From the cell containing the given text, extract its center point as [X, Y] coordinate. 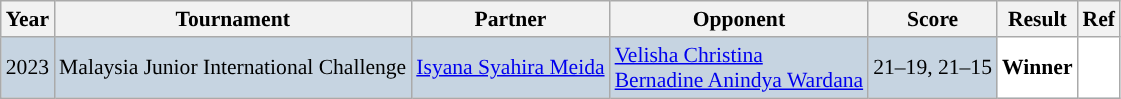
Velisha Christina Bernadine Anindya Wardana [740, 68]
2023 [28, 68]
Score [932, 19]
Winner [1038, 68]
Tournament [232, 19]
Partner [510, 19]
Result [1038, 19]
Year [28, 19]
Ref [1099, 19]
Isyana Syahira Meida [510, 68]
21–19, 21–15 [932, 68]
Opponent [740, 19]
Malaysia Junior International Challenge [232, 68]
